Provide the (X, Y) coordinate of the cell's center where the given text is located.  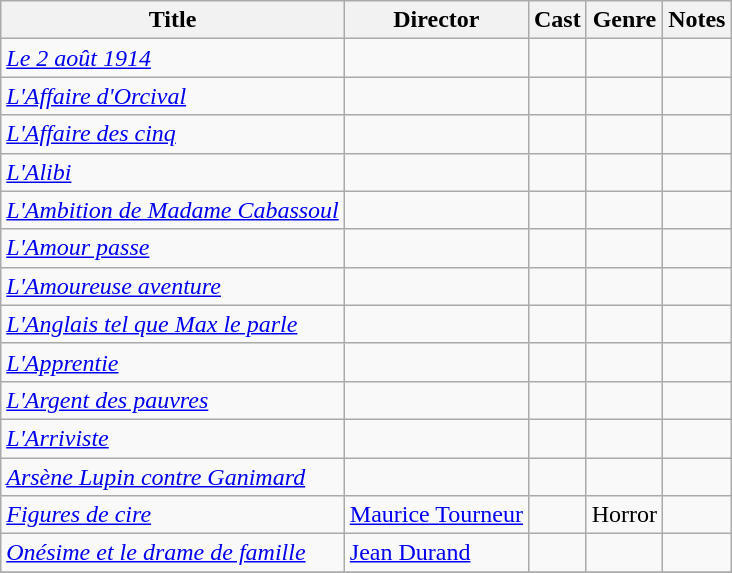
Arsène Lupin contre Ganimard (173, 477)
Director (436, 20)
Onésime et le drame de famille (173, 553)
L'Arriviste (173, 438)
Le 2 août 1914 (173, 58)
L'Ambition de Madame Cabassoul (173, 210)
Notes (697, 20)
Genre (624, 20)
L'Argent des pauvres (173, 400)
L'Affaire des cinq (173, 134)
Figures de cire (173, 515)
L'Alibi (173, 172)
L'Amoureuse aventure (173, 286)
Horror (624, 515)
L'Amour passe (173, 248)
L'Apprentie (173, 362)
L'Anglais tel que Max le parle (173, 324)
Maurice Tourneur (436, 515)
L'Affaire d'Orcival (173, 96)
Title (173, 20)
Cast (557, 20)
Jean Durand (436, 553)
